Extract the (x, y) coordinate from the center of the cell holding the provided text.  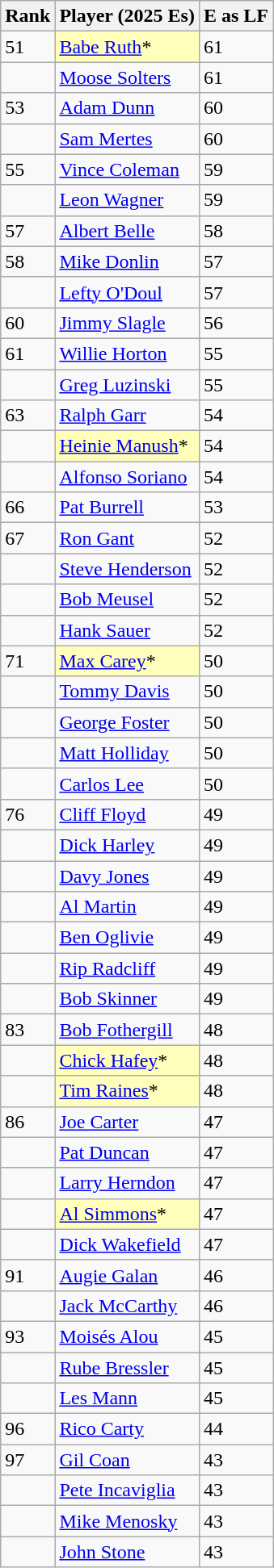
93 (27, 1336)
Heinie Manush* (128, 446)
Augie Galan (128, 1275)
Al Simmons* (128, 1214)
Dick Harley (128, 845)
Bob Meusel (128, 600)
Rube Bressler (128, 1368)
Babe Ruth* (128, 47)
Max Carey* (128, 661)
John Stone (128, 1552)
Larry Herndon (128, 1183)
E as LF (236, 16)
Tommy Davis (128, 692)
Tim Raines* (128, 1091)
86 (27, 1122)
George Foster (128, 722)
Bob Skinner (128, 999)
Cliff Floyd (128, 814)
Hank Sauer (128, 630)
Ralph Garr (128, 416)
Ron Gant (128, 538)
Pete Incaviglia (128, 1491)
Mike Donlin (128, 261)
Joe Carter (128, 1122)
67 (27, 538)
Jack McCarthy (128, 1306)
Jimmy Slagle (128, 323)
91 (27, 1275)
Adam Dunn (128, 108)
44 (236, 1429)
Carlos Lee (128, 784)
Matt Holliday (128, 753)
Rank (27, 16)
Bob Fothergill (128, 1030)
66 (27, 508)
71 (27, 661)
Dick Wakefield (128, 1244)
Alfonso Soriano (128, 477)
56 (236, 323)
96 (27, 1429)
Ben Oglivie (128, 938)
Moose Solters (128, 77)
Mike Menosky (128, 1521)
Chick Hafey* (128, 1060)
Pat Duncan (128, 1152)
Leon Wagner (128, 200)
63 (27, 416)
Davy Jones (128, 876)
Gil Coan (128, 1460)
Les Mann (128, 1399)
Pat Burrell (128, 508)
97 (27, 1460)
Sam Mertes (128, 139)
Rico Carty (128, 1429)
Rip Radcliff (128, 968)
Player (2025 Es) (128, 16)
Steve Henderson (128, 569)
Willie Horton (128, 353)
83 (27, 1030)
Greg Luzinski (128, 385)
Lefty O'Doul (128, 292)
Vince Coleman (128, 169)
51 (27, 47)
Moisés Alou (128, 1336)
76 (27, 814)
Al Martin (128, 907)
Albert Belle (128, 231)
